Provide the [X, Y] coordinate of the cell's center where the given text is located.  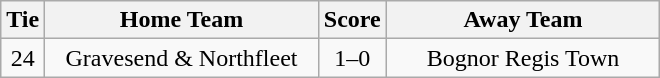
1–0 [352, 58]
Bognor Regis Town [523, 58]
Score [352, 20]
Gravesend & Northfleet [182, 58]
Home Team [182, 20]
24 [23, 58]
Away Team [523, 20]
Tie [23, 20]
